Provide the (X, Y) coordinate of the cell's center where the given text is located.  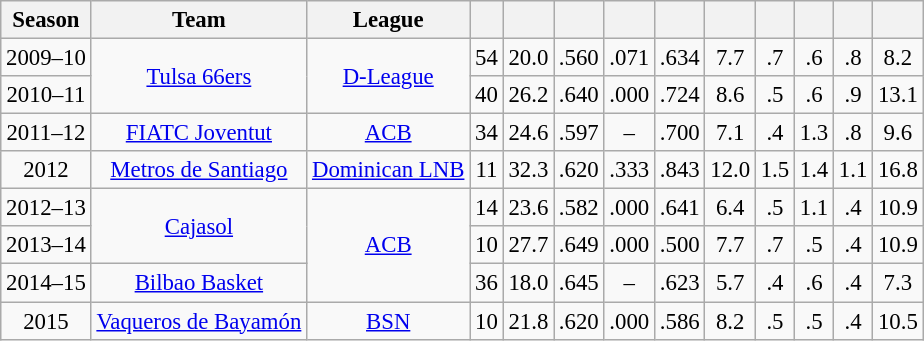
BSN (388, 321)
Team (199, 20)
.843 (679, 170)
8.6 (730, 95)
.333 (629, 170)
.640 (579, 95)
10.5 (898, 321)
2009–10 (46, 58)
.649 (579, 245)
.597 (579, 133)
5.7 (730, 283)
54 (486, 58)
.071 (629, 58)
.586 (679, 321)
.500 (679, 245)
League (388, 20)
.582 (579, 208)
7.3 (898, 283)
Cajasol (199, 226)
Dominican LNB (388, 170)
.700 (679, 133)
.623 (679, 283)
13.1 (898, 95)
2012–13 (46, 208)
Vaqueros de Bayamón (199, 321)
.645 (579, 283)
26.2 (528, 95)
.641 (679, 208)
6.4 (730, 208)
D-League (388, 76)
1.3 (814, 133)
11 (486, 170)
2011–12 (46, 133)
36 (486, 283)
7.1 (730, 133)
1.5 (774, 170)
.634 (679, 58)
1.4 (814, 170)
14 (486, 208)
2010–11 (46, 95)
16.8 (898, 170)
24.6 (528, 133)
40 (486, 95)
27.7 (528, 245)
2015 (46, 321)
.9 (854, 95)
2014–15 (46, 283)
2012 (46, 170)
20.0 (528, 58)
32.3 (528, 170)
Tulsa 66ers (199, 76)
18.0 (528, 283)
Bilbao Basket (199, 283)
21.8 (528, 321)
Metros de Santiago (199, 170)
.560 (579, 58)
23.6 (528, 208)
FIATC Joventut (199, 133)
2013–14 (46, 245)
34 (486, 133)
Season (46, 20)
.724 (679, 95)
12.0 (730, 170)
9.6 (898, 133)
